Capture the cell that displays the provided text and extract its (x, y) central coordinate. 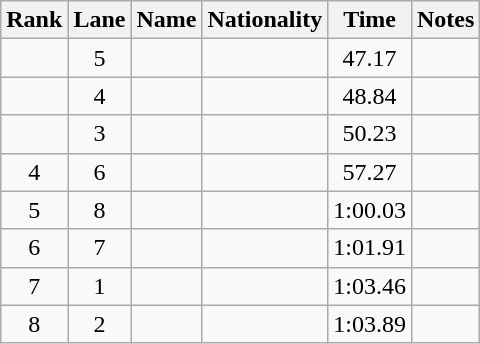
Lane (100, 20)
Name (166, 20)
57.27 (370, 172)
Time (370, 20)
2 (100, 324)
Notes (445, 20)
1:03.89 (370, 324)
3 (100, 134)
50.23 (370, 134)
1:01.91 (370, 248)
47.17 (370, 58)
1:03.46 (370, 286)
1 (100, 286)
Nationality (265, 20)
1:00.03 (370, 210)
Rank (34, 20)
48.84 (370, 96)
